Provide the [X, Y] coordinate of the cell's center where the given text is located.  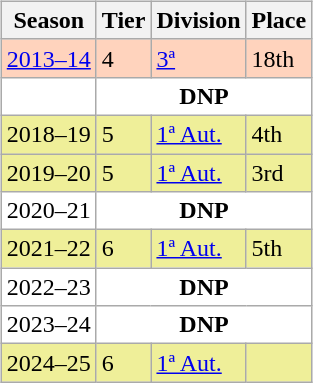
Season [48, 20]
4 [124, 58]
18th [279, 58]
2023–24 [48, 325]
Place [279, 20]
3rd [279, 173]
Division [198, 20]
2021–22 [48, 249]
2020–21 [48, 211]
Tier [124, 20]
2024–25 [48, 363]
2019–20 [48, 173]
5th [279, 249]
2022–23 [48, 287]
3ª [198, 58]
2018–19 [48, 134]
4th [279, 134]
2013–14 [48, 58]
